For the text-containing cell, return its midpoint in [x, y] coordinate format. 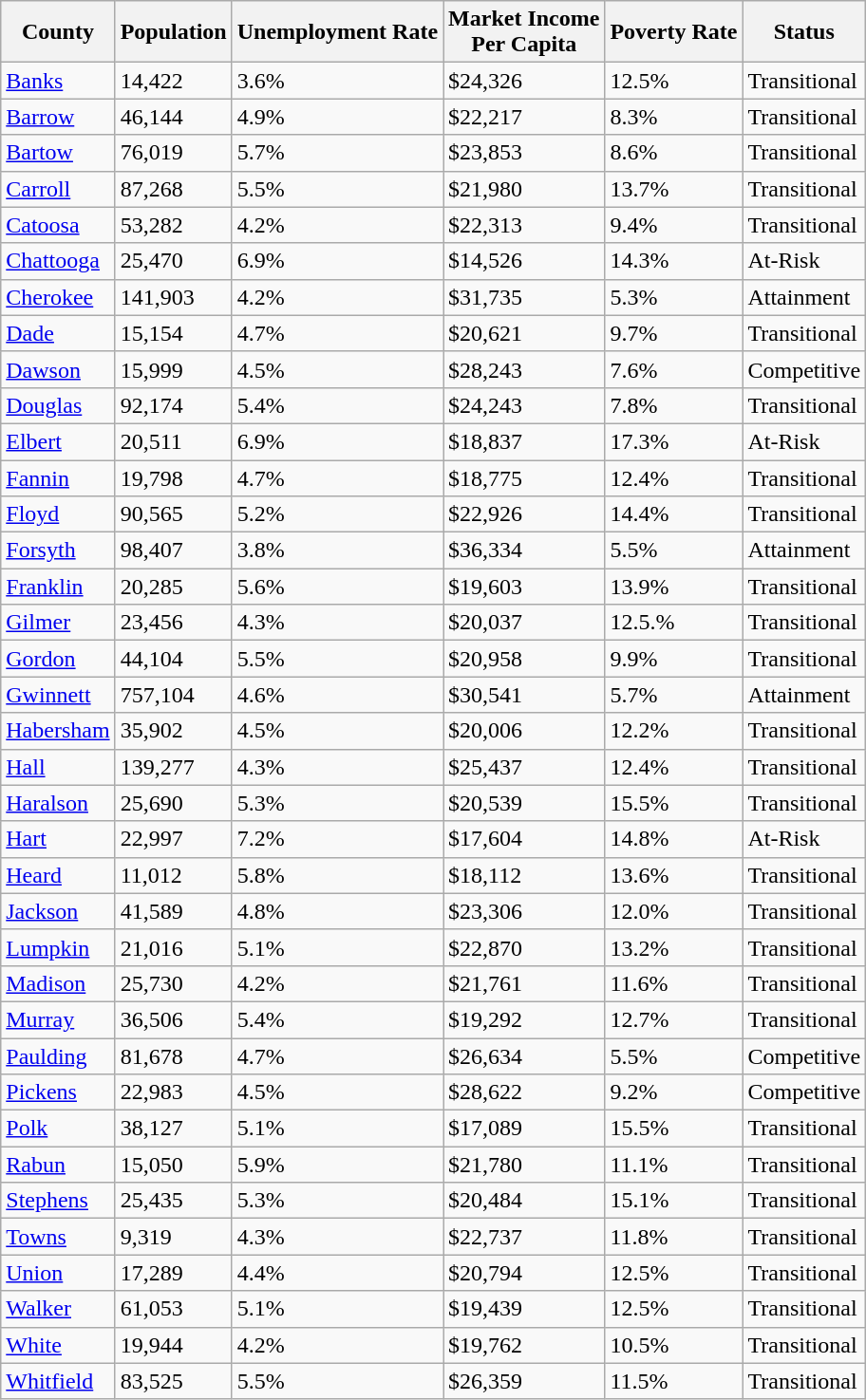
98,407 [173, 551]
92,174 [173, 405]
Bartow [58, 153]
Pickens [58, 1092]
11.1% [674, 1165]
Jackson [58, 911]
$19,603 [524, 587]
$23,306 [524, 911]
$18,837 [524, 441]
$20,006 [524, 731]
$18,775 [524, 477]
$20,958 [524, 659]
14.8% [674, 839]
20,285 [173, 587]
$20,794 [524, 1273]
17.3% [674, 441]
Barrow [58, 117]
757,104 [173, 695]
$14,526 [524, 261]
$22,313 [524, 225]
23,456 [173, 623]
25,690 [173, 803]
22,997 [173, 839]
22,983 [173, 1092]
$21,780 [524, 1165]
County [58, 32]
$20,539 [524, 803]
53,282 [173, 225]
5.9% [337, 1165]
87,268 [173, 189]
11,012 [173, 875]
Haralson [58, 803]
Union [58, 1273]
Fannin [58, 477]
Heard [58, 875]
14.3% [674, 261]
Poverty Rate [674, 32]
$19,439 [524, 1309]
Elbert [58, 441]
44,104 [173, 659]
$20,621 [524, 333]
Dawson [58, 369]
Status [804, 32]
11.5% [674, 1381]
9.7% [674, 333]
17,289 [173, 1273]
Madison [58, 983]
13.2% [674, 947]
141,903 [173, 297]
$28,243 [524, 369]
14.4% [674, 514]
Chattooga [58, 261]
$25,437 [524, 767]
19,798 [173, 477]
$19,762 [524, 1345]
61,053 [173, 1309]
Towns [58, 1237]
$19,292 [524, 1019]
Population [173, 32]
12.2% [674, 731]
81,678 [173, 1056]
$22,870 [524, 947]
12.5.% [674, 623]
Carroll [58, 189]
Polk [58, 1129]
White [58, 1345]
Banks [58, 81]
3.6% [337, 81]
3.8% [337, 551]
$21,761 [524, 983]
83,525 [173, 1381]
90,565 [173, 514]
Franklin [58, 587]
Douglas [58, 405]
4.9% [337, 117]
$28,622 [524, 1092]
19,944 [173, 1345]
4.6% [337, 695]
Catoosa [58, 225]
Murray [58, 1019]
Dade [58, 333]
Cherokee [58, 297]
Unemployment Rate [337, 32]
$23,853 [524, 153]
Market Income Per Capita [524, 32]
7.2% [337, 839]
$21,980 [524, 189]
$22,217 [524, 117]
9,319 [173, 1237]
Hall [58, 767]
Gwinnett [58, 695]
36,506 [173, 1019]
Gordon [58, 659]
$26,359 [524, 1381]
$24,326 [524, 81]
15,050 [173, 1165]
25,730 [173, 983]
Walker [58, 1309]
Gilmer [58, 623]
$30,541 [524, 695]
8.6% [674, 153]
7.8% [674, 405]
Habersham [58, 731]
5.2% [337, 514]
Hart [58, 839]
Whitfield [58, 1381]
38,127 [173, 1129]
13.6% [674, 875]
Stephens [58, 1201]
12.0% [674, 911]
$31,735 [524, 297]
Floyd [58, 514]
4.8% [337, 911]
$20,484 [524, 1201]
15.1% [674, 1201]
10.5% [674, 1345]
14,422 [173, 81]
25,435 [173, 1201]
9.4% [674, 225]
15,999 [173, 369]
$22,737 [524, 1237]
11.8% [674, 1237]
139,277 [173, 767]
$26,634 [524, 1056]
76,019 [173, 153]
13.7% [674, 189]
Paulding [58, 1056]
$24,243 [524, 405]
11.6% [674, 983]
5.6% [337, 587]
Lumpkin [58, 947]
$20,037 [524, 623]
9.2% [674, 1092]
Forsyth [58, 551]
13.9% [674, 587]
$18,112 [524, 875]
35,902 [173, 731]
4.4% [337, 1273]
41,589 [173, 911]
$22,926 [524, 514]
8.3% [674, 117]
25,470 [173, 261]
15,154 [173, 333]
$17,604 [524, 839]
7.6% [674, 369]
21,016 [173, 947]
12.7% [674, 1019]
46,144 [173, 117]
$17,089 [524, 1129]
20,511 [173, 441]
9.9% [674, 659]
5.8% [337, 875]
Rabun [58, 1165]
$36,334 [524, 551]
